Identify which cell holds the provided text, then report its [X, Y] central coordinate. 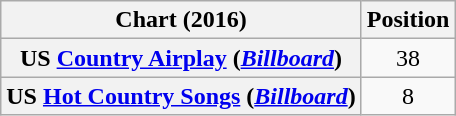
US Country Airplay (Billboard) [181, 58]
8 [408, 96]
Position [408, 20]
38 [408, 58]
US Hot Country Songs (Billboard) [181, 96]
Chart (2016) [181, 20]
